Search for the cell housing the specified text and yield its [x, y] center coordinate. 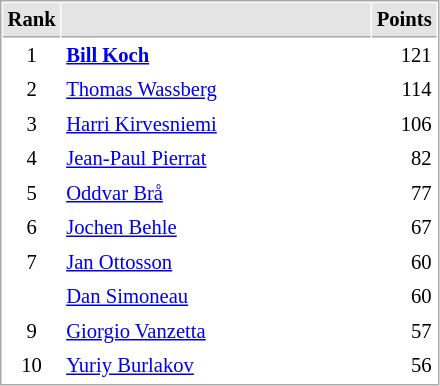
6 [32, 228]
Jan Ottosson [216, 262]
Bill Koch [216, 56]
2 [32, 90]
Dan Simoneau [216, 296]
Rank [32, 20]
10 [32, 366]
Yuriy Burlakov [216, 366]
5 [32, 194]
Thomas Wassberg [216, 90]
82 [404, 158]
114 [404, 90]
106 [404, 124]
7 [32, 262]
Jean-Paul Pierrat [216, 158]
Points [404, 20]
57 [404, 332]
Jochen Behle [216, 228]
Harri Kirvesniemi [216, 124]
4 [32, 158]
121 [404, 56]
Oddvar Brå [216, 194]
1 [32, 56]
56 [404, 366]
77 [404, 194]
9 [32, 332]
Giorgio Vanzetta [216, 332]
67 [404, 228]
3 [32, 124]
